Output the [x, y] coordinate of the center of the cell containing the given text.  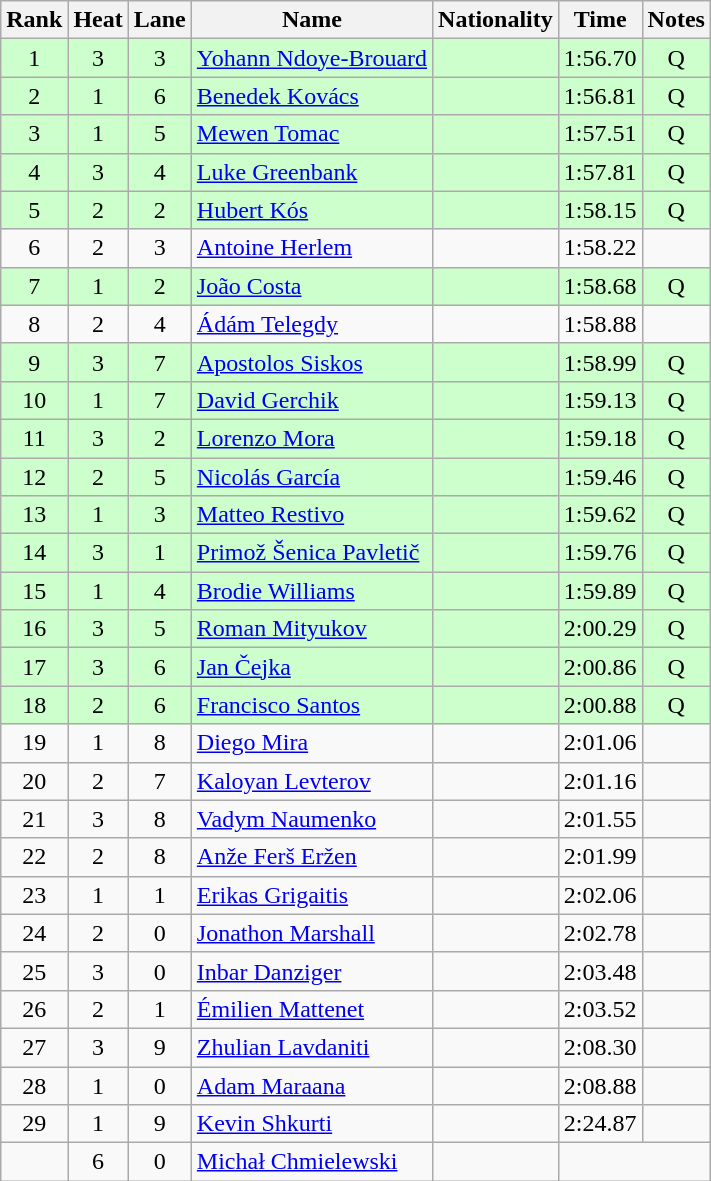
2:24.87 [600, 1124]
1:57.81 [600, 172]
2:01.99 [600, 857]
2:02.06 [600, 895]
2:03.48 [600, 971]
20 [34, 781]
28 [34, 1085]
26 [34, 1009]
1:58.22 [600, 248]
João Costa [312, 286]
Diego Mira [312, 743]
Luke Greenbank [312, 172]
1:58.15 [600, 210]
Jonathon Marshall [312, 933]
Antoine Herlem [312, 248]
2:01.06 [600, 743]
Erikas Grigaitis [312, 895]
Lane [160, 20]
Inbar Danziger [312, 971]
Matteo Restivo [312, 515]
1:59.89 [600, 591]
Nationality [496, 20]
Ádám Telegdy [312, 324]
David Gerchik [312, 400]
Francisco Santos [312, 705]
17 [34, 667]
Nicolás García [312, 477]
2:00.29 [600, 629]
12 [34, 477]
Adam Maraana [312, 1085]
27 [34, 1047]
Primož Šenica Pavletič [312, 553]
1:59.76 [600, 553]
Heat [98, 20]
Notes [676, 20]
1:58.88 [600, 324]
1:59.18 [600, 438]
2:00.86 [600, 667]
16 [34, 629]
2:02.78 [600, 933]
Lorenzo Mora [312, 438]
Kevin Shkurti [312, 1124]
22 [34, 857]
15 [34, 591]
1:58.99 [600, 362]
Yohann Ndoye-Brouard [312, 58]
1:56.70 [600, 58]
Hubert Kós [312, 210]
29 [34, 1124]
19 [34, 743]
25 [34, 971]
23 [34, 895]
2:01.16 [600, 781]
Émilien Mattenet [312, 1009]
Name [312, 20]
11 [34, 438]
2:00.88 [600, 705]
Benedek Kovács [312, 96]
1:58.68 [600, 286]
2:01.55 [600, 819]
1:59.62 [600, 515]
13 [34, 515]
1:57.51 [600, 134]
Time [600, 20]
Brodie Williams [312, 591]
Apostolos Siskos [312, 362]
10 [34, 400]
1:59.13 [600, 400]
Vadym Naumenko [312, 819]
Michał Chmielewski [312, 1162]
2:08.88 [600, 1085]
21 [34, 819]
Rank [34, 20]
24 [34, 933]
Anže Ferš Eržen [312, 857]
1:56.81 [600, 96]
Roman Mityukov [312, 629]
1:59.46 [600, 477]
2:08.30 [600, 1047]
18 [34, 705]
Jan Čejka [312, 667]
Mewen Tomac [312, 134]
2:03.52 [600, 1009]
Zhulian Lavdaniti [312, 1047]
14 [34, 553]
Kaloyan Levterov [312, 781]
